Capture the cell that displays the provided text and extract its (X, Y) central coordinate. 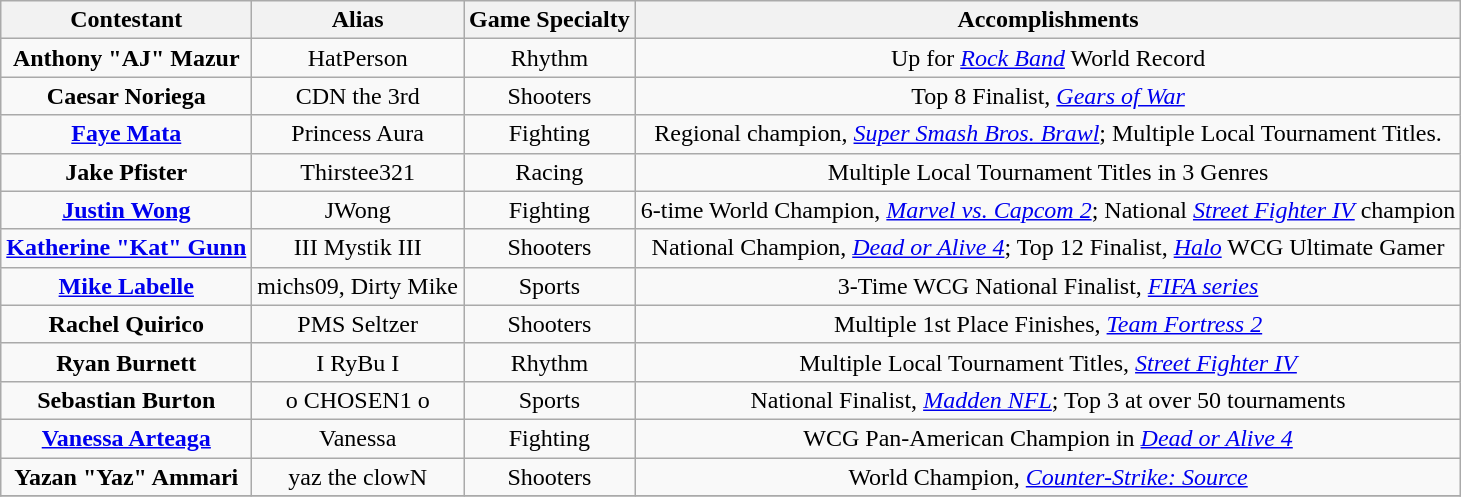
Multiple 1st Place Finishes, Team Fortress 2 (1048, 324)
Game Specialty (550, 20)
Regional champion, Super Smash Bros. Brawl; Multiple Local Tournament Titles. (1048, 134)
3-Time WCG National Finalist, FIFA series (1048, 286)
I RyBu I (358, 362)
Rachel Quirico (126, 324)
Thirstee321 (358, 172)
National Champion, Dead or Alive 4; Top 12 Finalist, Halo WCG Ultimate Gamer (1048, 248)
Yazan "Yaz" Ammari (126, 477)
Alias (358, 20)
Accomplishments (1048, 20)
o CHOSEN1 o (358, 400)
Vanessa Arteaga (126, 438)
yaz the clowN (358, 477)
michs09, Dirty Mike (358, 286)
6-time World Champion, Marvel vs. Capcom 2; National Street Fighter IV champion (1048, 210)
Vanessa (358, 438)
HatPerson (358, 58)
JWong (358, 210)
Top 8 Finalist, Gears of War (1048, 96)
Anthony "AJ" Mazur (126, 58)
Multiple Local Tournament Titles, Street Fighter IV (1048, 362)
Racing (550, 172)
Faye Mata (126, 134)
Jake Pfister (126, 172)
Sebastian Burton (126, 400)
Princess Aura (358, 134)
WCG Pan-American Champion in Dead or Alive 4 (1048, 438)
National Finalist, Madden NFL; Top 3 at over 50 tournaments (1048, 400)
Katherine "Kat" Gunn (126, 248)
Ryan Burnett (126, 362)
Up for Rock Band World Record (1048, 58)
CDN the 3rd (358, 96)
Caesar Noriega (126, 96)
Contestant (126, 20)
Justin Wong (126, 210)
Mike Labelle (126, 286)
Multiple Local Tournament Titles in 3 Genres (1048, 172)
World Champion, Counter-Strike: Source (1048, 477)
PMS Seltzer (358, 324)
III Mystik III (358, 248)
